Scan for the cell matching the given text and deliver its (x, y) coordinate at center. 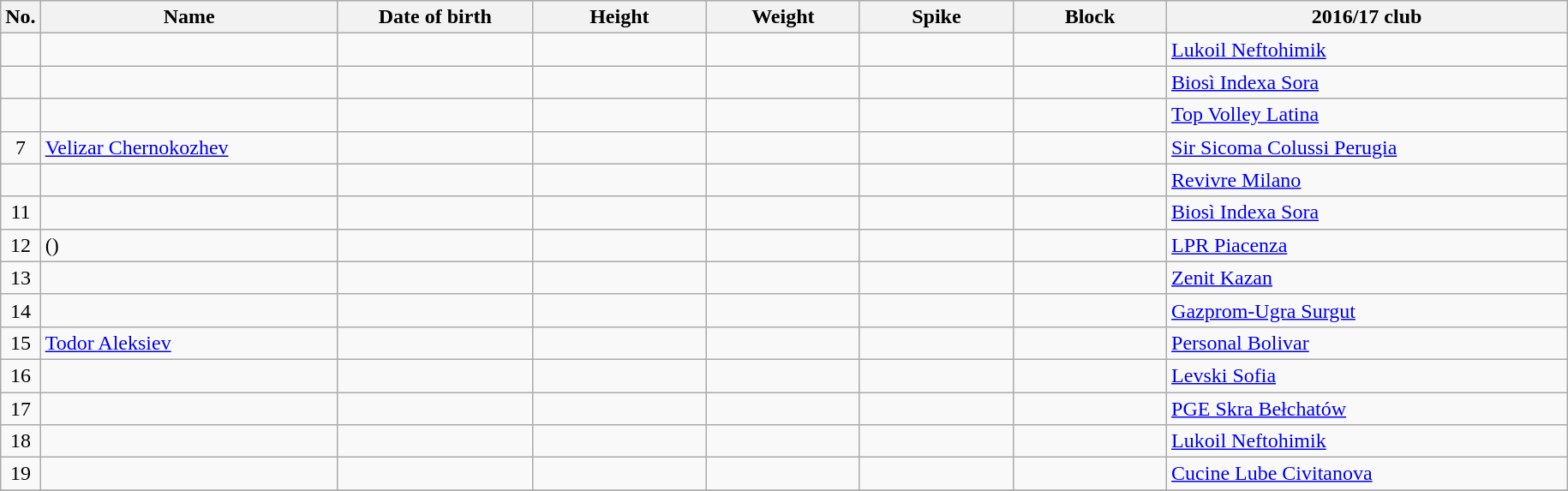
Name (189, 17)
Spike (936, 17)
Velizar Chernokozhev (189, 147)
13 (21, 278)
14 (21, 310)
() (189, 245)
Sir Sicoma Colussi Perugia (1368, 147)
Date of birth (435, 17)
19 (21, 474)
Todor Aleksiev (189, 343)
11 (21, 213)
Top Volley Latina (1368, 115)
Personal Bolivar (1368, 343)
Block (1090, 17)
Weight (783, 17)
No. (21, 17)
Revivre Milano (1368, 180)
18 (21, 441)
7 (21, 147)
Zenit Kazan (1368, 278)
16 (21, 375)
2016/17 club (1368, 17)
12 (21, 245)
Height (619, 17)
Cucine Lube Civitanova (1368, 474)
Gazprom-Ugra Surgut (1368, 310)
Levski Sofia (1368, 375)
LPR Piacenza (1368, 245)
17 (21, 409)
15 (21, 343)
PGE Skra Bełchatów (1368, 409)
